Scan for the cell matching the given text and deliver its (x, y) coordinate at center. 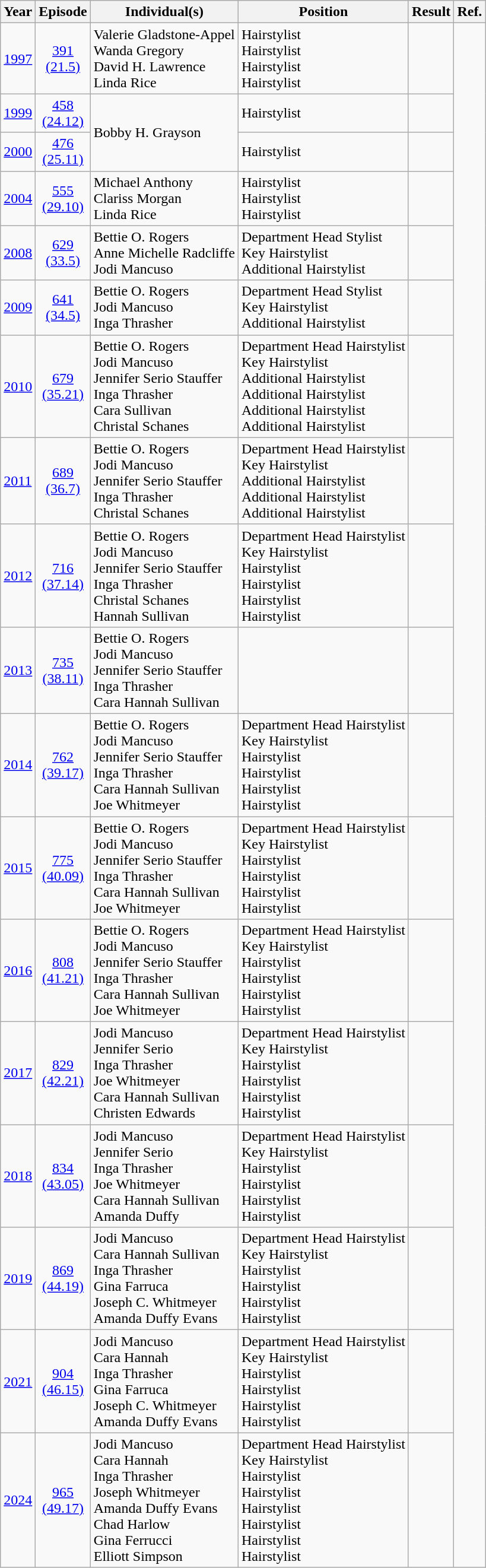
2012 (18, 576)
Bettie O. Rogers Jodi Mancuso Jennifer Serio Stauffer Inga Thrasher Christal Schanes Hannah Sullivan (164, 576)
Jodi Mancuso Cara Hannah Inga Thrasher Joseph Whitmeyer Amanda Duffy Evans Chad Harlow Gina Ferrucci Elliott Simpson (164, 1500)
2009 (18, 307)
834 (43.05) (63, 1176)
869 (44.19) (63, 1278)
762 (39.17) (63, 764)
1999 (18, 113)
391 (21.5) (63, 58)
808 (41.21) (63, 971)
Department Head Hairstylist Key Hairstylist Additional Hairstylist Additional Hairstylist Additional Hairstylist Additional Hairstylist (323, 386)
476 (25.11) (63, 152)
2021 (18, 1382)
641 (34.5) (63, 307)
689 (36.7) (63, 481)
Department Head Hairstylist Key Hairstylist Additional Hairstylist Additional Hairstylist Additional Hairstylist (323, 481)
Hairstylist Hairstylist Hairstylist Hairstylist (323, 58)
2024 (18, 1500)
904 (46.15) (63, 1382)
Year (18, 12)
555 (29.10) (63, 198)
Ref. (470, 12)
2014 (18, 764)
775 (40.09) (63, 868)
Episode (63, 12)
2018 (18, 1176)
Result (431, 12)
Bettie O. Rogers Jodi Mancuso Jennifer Serio Stauffer Inga Thrasher Christal Schanes (164, 481)
Bettie O. Rogers Jodi Mancuso Inga Thrasher (164, 307)
2015 (18, 868)
2010 (18, 386)
2019 (18, 1278)
Individual(s) (164, 12)
2008 (18, 253)
Bobby H. Grayson (164, 132)
716 (37.14) (63, 576)
2017 (18, 1073)
458 (24.12) (63, 113)
1997 (18, 58)
Bettie O. Rogers Anne Michelle Radcliffe Jodi Mancuso (164, 253)
629 (33.5) (63, 253)
Jodi Mancuso Jennifer Serio Inga Thrasher Joe Whitmeyer Cara Hannah Sullivan Amanda Duffy (164, 1176)
735 (38.11) (63, 670)
Hairstylist Hairstylist Hairstylist (323, 198)
Bettie O. Rogers Jodi Mancuso Jennifer Serio Stauffer Inga Thrasher Cara Sullivan Christal Schanes (164, 386)
Bettie O. Rogers Jodi Mancuso Jennifer Serio Stauffer Inga Thrasher Cara Hannah Sullivan (164, 670)
679 (35.21) (63, 386)
2004 (18, 198)
2013 (18, 670)
829 (42.21) (63, 1073)
Position (323, 12)
2011 (18, 481)
2016 (18, 971)
Department Head Hairstylist Key Hairstylist Hairstylist Hairstylist Hairstylist Hairstylist Hairstylist Hairstylist (323, 1500)
2000 (18, 152)
Jodi Mancuso Cara Hannah Sullivan Inga Thrasher Gina Farruca Joseph C. Whitmeyer Amanda Duffy Evans (164, 1278)
Jodi Mancuso Cara Hannah Inga Thrasher Gina Farruca Joseph C. Whitmeyer Amanda Duffy Evans (164, 1382)
Michael Anthony Clariss Morgan Linda Rice (164, 198)
Jodi Mancuso Jennifer Serio Inga Thrasher Joe Whitmeyer Cara Hannah Sullivan Christen Edwards (164, 1073)
Valerie Gladstone-Appel Wanda Gregory David H. Lawrence Linda Rice (164, 58)
965 (49.17) (63, 1500)
